Extract the [X, Y] coordinate from the center of the cell holding the provided text.  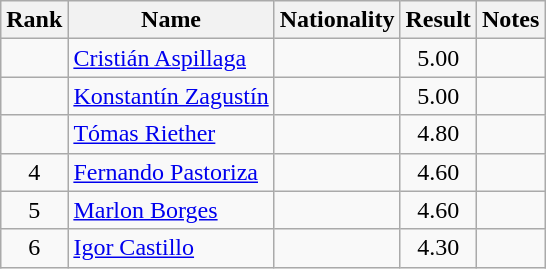
Igor Castillo [171, 248]
4 [34, 172]
Notes [510, 20]
Nationality [337, 20]
Result [438, 20]
Konstantín Zagustín [171, 96]
Tómas Riether [171, 134]
Marlon Borges [171, 210]
4.30 [438, 248]
Name [171, 20]
Rank [34, 20]
5 [34, 210]
Fernando Pastoriza [171, 172]
Cristián Aspillaga [171, 58]
4.80 [438, 134]
6 [34, 248]
